Find where the given text appears and provide that cell's center as (x, y) coordinate. 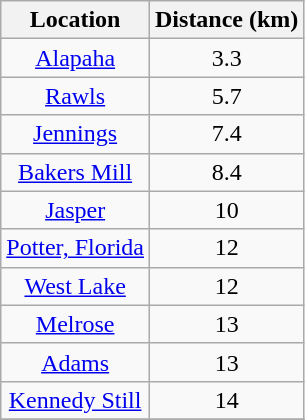
Location (76, 20)
West Lake (76, 286)
Jasper (76, 210)
Alapaha (76, 58)
10 (227, 210)
Kennedy Still (76, 400)
Distance (km) (227, 20)
5.7 (227, 96)
7.4 (227, 134)
Jennings (76, 134)
Bakers Mill (76, 172)
14 (227, 400)
Melrose (76, 324)
3.3 (227, 58)
Adams (76, 362)
8.4 (227, 172)
Rawls (76, 96)
Potter, Florida (76, 248)
